Extract the [x, y] coordinate from the center of the cell holding the provided text.  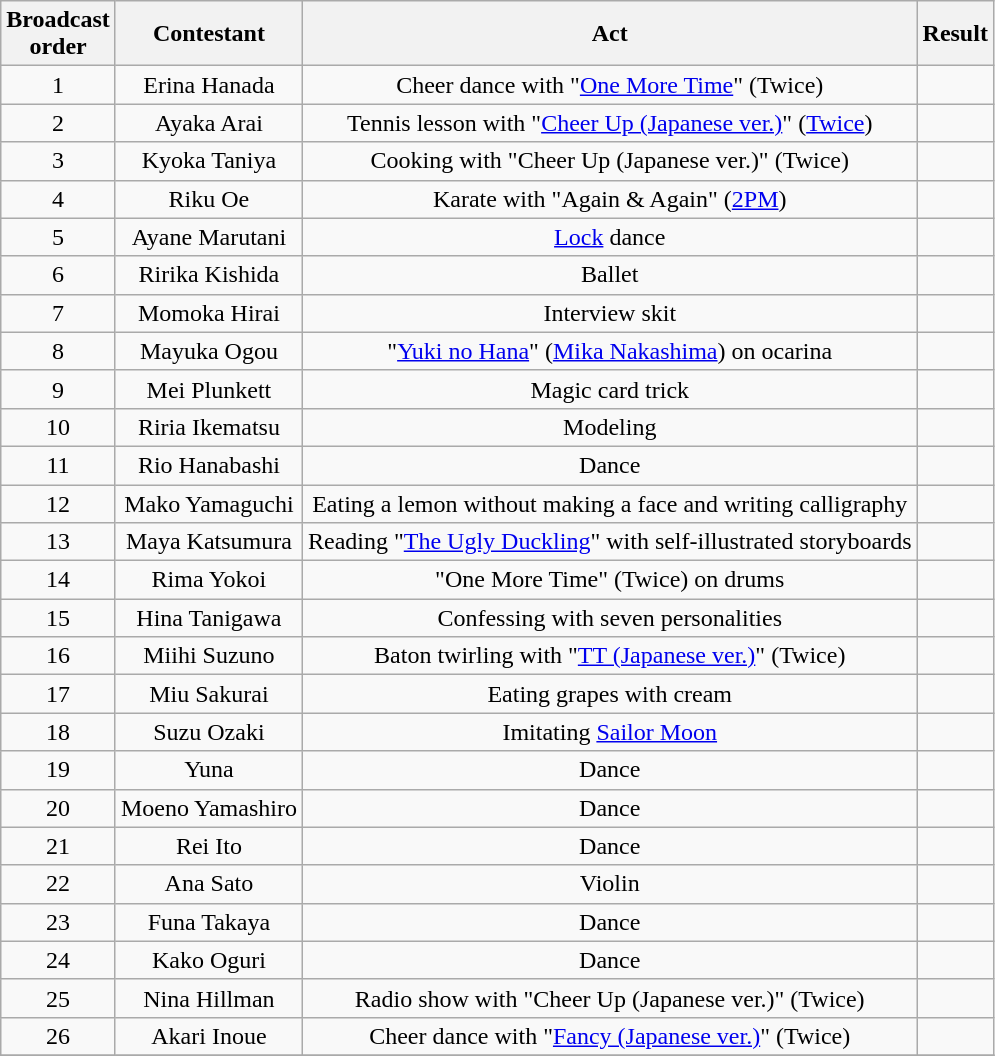
Modeling [610, 427]
Rima Yokoi [208, 580]
4 [58, 199]
Kyoka Taniya [208, 161]
Eating grapes with cream [610, 694]
2 [58, 123]
Ririka Kishida [208, 275]
22 [58, 884]
Magic card trick [610, 389]
Baton twirling with "TT (Japanese ver.)" (Twice) [610, 656]
Erina Hanada [208, 85]
Interview skit [610, 313]
Maya Katsumura [208, 542]
Mayuka Ogou [208, 351]
Radio show with "Cheer Up (Japanese ver.)" (Twice) [610, 998]
Ballet [610, 275]
Cheer dance with "Fancy (Japanese ver.)" (Twice) [610, 1036]
Momoka Hirai [208, 313]
Ayane Marutani [208, 237]
Mako Yamaguchi [208, 503]
Cheer dance with "One More Time" (Twice) [610, 85]
7 [58, 313]
Tennis lesson with "Cheer Up (Japanese ver.)" (Twice) [610, 123]
11 [58, 465]
25 [58, 998]
18 [58, 732]
"One More Time" (Twice) on drums [610, 580]
21 [58, 846]
24 [58, 960]
Violin [610, 884]
13 [58, 542]
Cooking with "Cheer Up (Japanese ver.)" (Twice) [610, 161]
17 [58, 694]
26 [58, 1036]
Riku Oe [208, 199]
Act [610, 34]
Ana Sato [208, 884]
20 [58, 808]
Lock dance [610, 237]
Miihi Suzuno [208, 656]
5 [58, 237]
Moeno Yamashiro [208, 808]
Mei Plunkett [208, 389]
6 [58, 275]
Riria Ikematsu [208, 427]
Rio Hanabashi [208, 465]
Karate with "Again & Again" (2PM) [610, 199]
Reading "The Ugly Duckling" with self-illustrated storyboards [610, 542]
Confessing with seven personalities [610, 618]
Yuna [208, 770]
3 [58, 161]
Broadcastorder [58, 34]
Ayaka Arai [208, 123]
Nina Hillman [208, 998]
Rei Ito [208, 846]
1 [58, 85]
Akari Inoue [208, 1036]
Funa Takaya [208, 922]
"Yuki no Hana" (Mika Nakashima) on ocarina [610, 351]
23 [58, 922]
Imitating Sailor Moon [610, 732]
15 [58, 618]
14 [58, 580]
Suzu Ozaki [208, 732]
Eating a lemon without making a face and writing calligraphy [610, 503]
12 [58, 503]
Miu Sakurai [208, 694]
16 [58, 656]
Contestant [208, 34]
8 [58, 351]
Kako Oguri [208, 960]
Hina Tanigawa [208, 618]
19 [58, 770]
10 [58, 427]
9 [58, 389]
Result [955, 34]
